Return [x, y] of the center of cell containing provided text 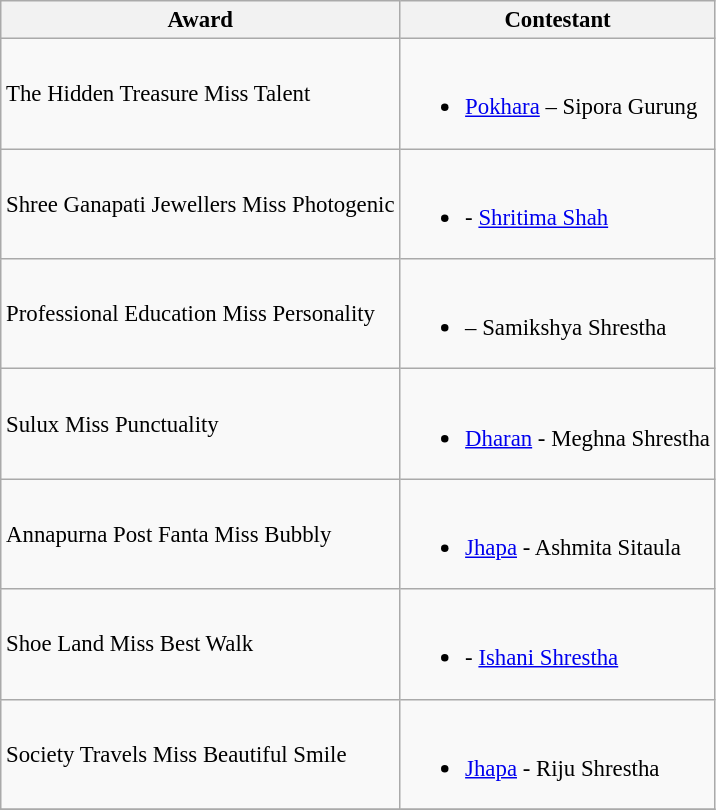
Sulux Miss Punctuality [200, 424]
Shoe Land Miss Best Walk [200, 644]
– Samikshya Shrestha [558, 314]
Annapurna Post Fanta Miss Bubbly [200, 534]
Dharan - Meghna Shrestha [558, 424]
Jhapa - Ashmita Sitaula [558, 534]
Contestant [558, 20]
Professional Education Miss Personality [200, 314]
Society Travels Miss Beautiful Smile [200, 754]
Award [200, 20]
Pokhara – Sipora Gurung [558, 94]
The Hidden Treasure Miss Talent [200, 94]
Jhapa - Riju Shrestha [558, 754]
- Ishani Shrestha [558, 644]
Shree Ganapati Jewellers Miss Photogenic [200, 204]
- Shritima Shah [558, 204]
